For the text-containing cell, return its midpoint in (X, Y) coordinate format. 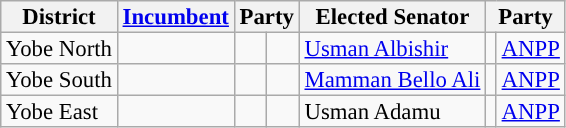
Incumbent (176, 17)
Yobe South (60, 80)
Elected Senator (392, 17)
Yobe East (60, 112)
Usman Albishir (392, 49)
Mamman Bello Ali (392, 80)
Usman Adamu (392, 112)
District (60, 17)
Yobe North (60, 49)
